Find where the given text appears and provide that cell's center as (x, y) coordinate. 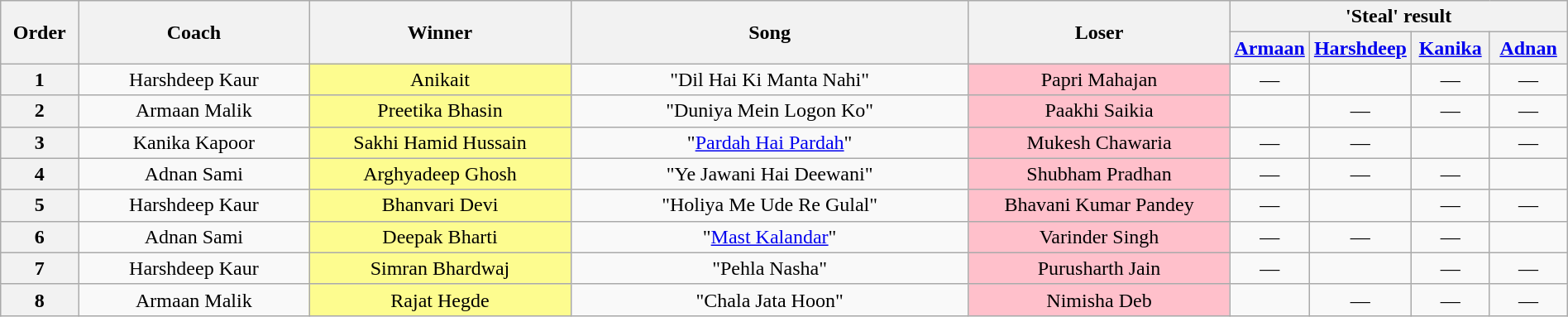
'Steal' result (1398, 17)
Bhavani Kumar Pandey (1099, 205)
Bhanvari Devi (440, 205)
Mukesh Chawaria (1099, 142)
Adnan (1528, 48)
Anikait (440, 79)
4 (40, 174)
"Dil Hai Ki Manta Nahi" (769, 79)
Kanika Kapoor (194, 142)
Rajat Hegde (440, 300)
7 (40, 268)
Deepak Bharti (440, 237)
"Pehla Nasha" (769, 268)
2 (40, 111)
Shubham Pradhan (1099, 174)
1 (40, 79)
"Holiya Me Ude Re Gulal" (769, 205)
Winner (440, 32)
5 (40, 205)
"Ye Jawani Hai Deewani" (769, 174)
Sakhi Hamid Hussain (440, 142)
Kanika (1450, 48)
Purusharth Jain (1099, 268)
Varinder Singh (1099, 237)
"Pardah Hai Pardah" (769, 142)
Harshdeep (1360, 48)
8 (40, 300)
Coach (194, 32)
Preetika Bhasin (440, 111)
"Duniya Mein Logon Ko" (769, 111)
3 (40, 142)
"Chala Jata Hoon" (769, 300)
Simran Bhardwaj (440, 268)
Loser (1099, 32)
Song (769, 32)
Armaan (1269, 48)
Order (40, 32)
Arghyadeep Ghosh (440, 174)
6 (40, 237)
"Mast Kalandar" (769, 237)
Nimisha Deb (1099, 300)
Papri Mahajan (1099, 79)
Paakhi Saikia (1099, 111)
